Pinpoint the cell where the given text exists, returning its (x, y) midpoint coordinate. 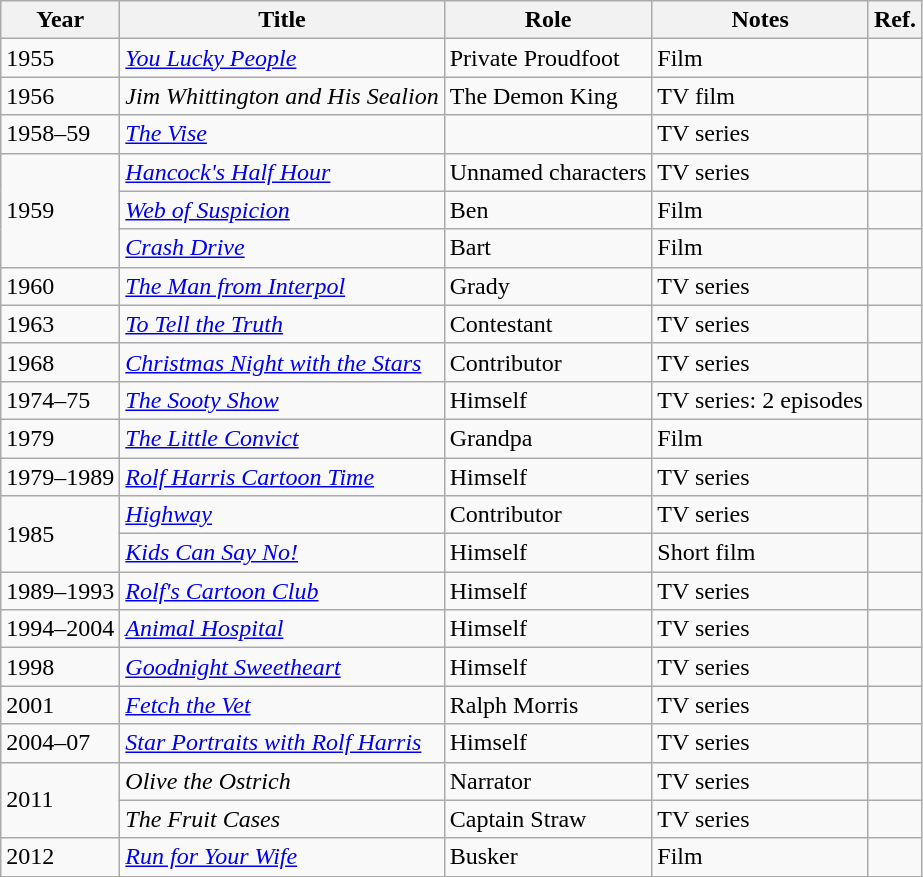
1956 (60, 96)
Rolf's Cartoon Club (282, 591)
Ref. (894, 20)
The Little Convict (282, 438)
Animal Hospital (282, 629)
1968 (60, 362)
Contestant (548, 324)
1979–1989 (60, 477)
Notes (760, 20)
TV series: 2 episodes (760, 400)
Ben (548, 210)
1963 (60, 324)
2012 (60, 857)
Busker (548, 857)
Kids Can Say No! (282, 553)
Olive the Ostrich (282, 781)
1955 (60, 58)
The Sooty Show (282, 400)
2011 (60, 800)
You Lucky People (282, 58)
2004–07 (60, 743)
Rolf Harris Cartoon Time (282, 477)
TV film (760, 96)
Captain Straw (548, 819)
Title (282, 20)
Christmas Night with the Stars (282, 362)
Unnamed characters (548, 172)
Crash Drive (282, 248)
The Demon King (548, 96)
Hancock's Half Hour (282, 172)
Jim Whittington and His Sealion (282, 96)
The Fruit Cases (282, 819)
Grandpa (548, 438)
The Man from Interpol (282, 286)
Highway (282, 515)
Ralph Morris (548, 705)
Role (548, 20)
2001 (60, 705)
Web of Suspicion (282, 210)
To Tell the Truth (282, 324)
1959 (60, 210)
Grady (548, 286)
Goodnight Sweetheart (282, 667)
1979 (60, 438)
Short film (760, 553)
Year (60, 20)
1985 (60, 534)
Run for Your Wife (282, 857)
Star Portraits with Rolf Harris (282, 743)
1974–75 (60, 400)
1958–59 (60, 134)
Bart (548, 248)
1989–1993 (60, 591)
Fetch the Vet (282, 705)
Private Proudfoot (548, 58)
Narrator (548, 781)
1998 (60, 667)
The Vise (282, 134)
1994–2004 (60, 629)
1960 (60, 286)
